Extract the (X, Y) coordinate from the center of the cell holding the provided text.  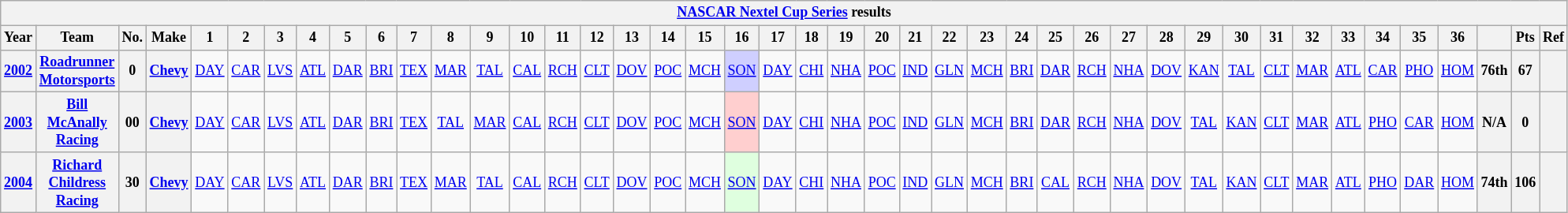
Bill McAnally Racing (77, 122)
3 (281, 38)
Year (19, 38)
27 (1129, 38)
N/A (1494, 122)
Roadrunner Motorsports (77, 71)
5 (347, 38)
28 (1167, 38)
1 (210, 38)
00 (133, 122)
4 (313, 38)
6 (382, 38)
No. (133, 38)
Team (77, 38)
2004 (19, 182)
17 (778, 38)
2003 (19, 122)
12 (596, 38)
18 (812, 38)
24 (1022, 38)
13 (632, 38)
2002 (19, 71)
Ref (1554, 38)
8 (450, 38)
NASCAR Nextel Cup Series results (784, 13)
23 (987, 38)
Richard Childress Racing (77, 182)
29 (1204, 38)
33 (1349, 38)
26 (1092, 38)
25 (1055, 38)
35 (1420, 38)
7 (414, 38)
22 (950, 38)
67 (1525, 71)
9 (490, 38)
106 (1525, 182)
15 (705, 38)
20 (882, 38)
16 (741, 38)
11 (562, 38)
2 (246, 38)
10 (527, 38)
76th (1494, 71)
31 (1276, 38)
21 (915, 38)
14 (668, 38)
Make (169, 38)
34 (1383, 38)
Pts (1525, 38)
74th (1494, 182)
36 (1458, 38)
19 (846, 38)
32 (1312, 38)
